Scan for the cell matching the given text and deliver its (x, y) coordinate at center. 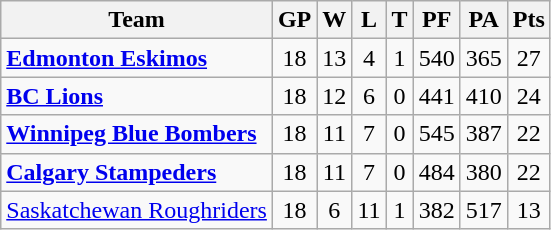
Winnipeg Blue Bombers (137, 134)
484 (436, 172)
Pts (528, 20)
517 (484, 210)
Edmonton Eskimos (137, 58)
27 (528, 58)
T (400, 20)
382 (436, 210)
410 (484, 96)
545 (436, 134)
387 (484, 134)
BC Lions (137, 96)
12 (334, 96)
380 (484, 172)
GP (294, 20)
24 (528, 96)
PF (436, 20)
PA (484, 20)
L (369, 20)
Calgary Stampeders (137, 172)
441 (436, 96)
Saskatchewan Roughriders (137, 210)
365 (484, 58)
W (334, 20)
4 (369, 58)
Team (137, 20)
540 (436, 58)
